Identify which cell holds the provided text, then report its (x, y) central coordinate. 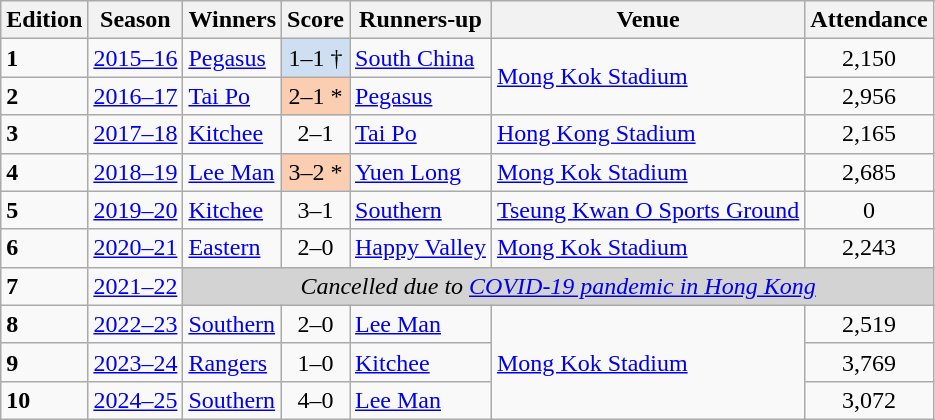
2024–25 (136, 400)
4 (44, 172)
7 (44, 286)
0 (869, 210)
2018–19 (136, 172)
Rangers (232, 362)
2017–18 (136, 134)
Venue (648, 20)
2 (44, 96)
Winners (232, 20)
2,685 (869, 172)
2023–24 (136, 362)
2020–21 (136, 248)
6 (44, 248)
4–0 (316, 400)
3–1 (316, 210)
5 (44, 210)
2015–16 (136, 58)
2022–23 (136, 324)
Happy Valley (421, 248)
2–1 (316, 134)
3 (44, 134)
Hong Kong Stadium (648, 134)
Eastern (232, 248)
2,243 (869, 248)
1–0 (316, 362)
2,150 (869, 58)
2019–20 (136, 210)
2021–22 (136, 286)
2,956 (869, 96)
2,519 (869, 324)
Score (316, 20)
3,769 (869, 362)
South China (421, 58)
Yuen Long (421, 172)
1–1 † (316, 58)
2–1 * (316, 96)
Edition (44, 20)
2016–17 (136, 96)
Tseung Kwan O Sports Ground (648, 210)
9 (44, 362)
Season (136, 20)
2,165 (869, 134)
10 (44, 400)
3–2 * (316, 172)
Cancelled due to COVID-19 pandemic in Hong Kong (558, 286)
1 (44, 58)
Attendance (869, 20)
Runners-up (421, 20)
3,072 (869, 400)
8 (44, 324)
